Locate the cell with the specified text and output its (X, Y) center coordinate. 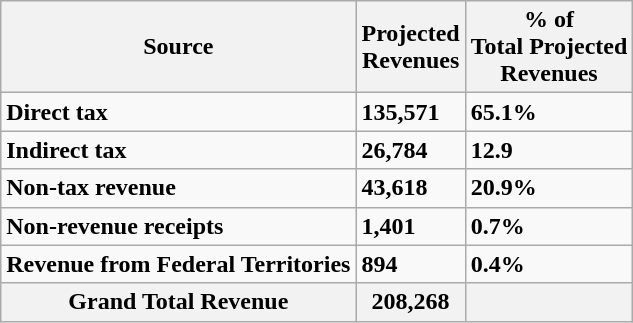
65.1% (549, 112)
Grand Total Revenue (178, 302)
135,571 (410, 112)
208,268 (410, 302)
Indirect tax (178, 150)
20.9% (549, 188)
12.9 (549, 150)
0.7% (549, 226)
Non-tax revenue (178, 188)
1,401 (410, 226)
% of Total ProjectedRevenues (549, 47)
894 (410, 264)
43,618 (410, 188)
Non-revenue receipts (178, 226)
Revenue from Federal Territories (178, 264)
26,784 (410, 150)
Direct tax (178, 112)
Source (178, 47)
ProjectedRevenues (410, 47)
0.4% (549, 264)
